Return [X, Y] of the center of cell containing provided text 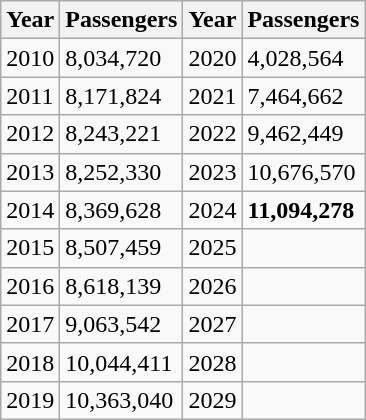
8,034,720 [122, 58]
2021 [212, 96]
10,676,570 [304, 172]
2015 [30, 248]
2023 [212, 172]
8,369,628 [122, 210]
8,618,139 [122, 286]
2012 [30, 134]
2027 [212, 324]
2017 [30, 324]
8,507,459 [122, 248]
2011 [30, 96]
2029 [212, 400]
9,462,449 [304, 134]
2018 [30, 362]
8,243,221 [122, 134]
2016 [30, 286]
10,044,411 [122, 362]
2013 [30, 172]
2020 [212, 58]
8,252,330 [122, 172]
2026 [212, 286]
2024 [212, 210]
2022 [212, 134]
2028 [212, 362]
2010 [30, 58]
2025 [212, 248]
2014 [30, 210]
4,028,564 [304, 58]
11,094,278 [304, 210]
8,171,824 [122, 96]
7,464,662 [304, 96]
2019 [30, 400]
9,063,542 [122, 324]
10,363,040 [122, 400]
